Detect which cell encompasses the target text, then output its (X, Y) center coordinate. 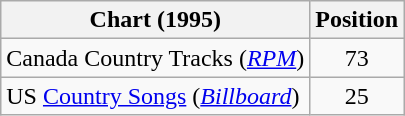
US Country Songs (Billboard) (156, 96)
25 (357, 96)
Chart (1995) (156, 20)
Canada Country Tracks (RPM) (156, 58)
Position (357, 20)
73 (357, 58)
